From the cell containing the given text, extract its center point as [X, Y] coordinate. 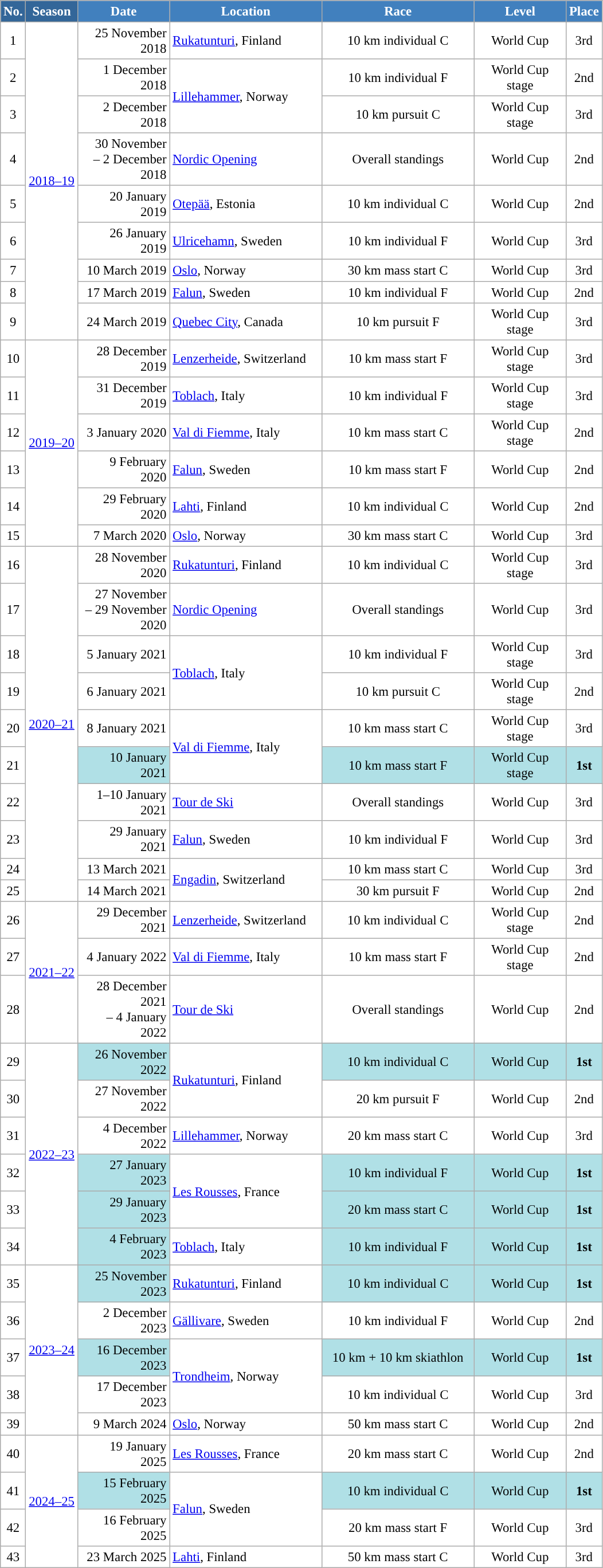
16 [13, 565]
7 March 2020 [124, 536]
17 March 2019 [124, 292]
Quebec City, Canada [246, 321]
5 January 2021 [124, 654]
Date [124, 11]
28 November 2020 [124, 565]
4 [13, 159]
27 November 2022 [124, 1099]
No. [13, 11]
19 [13, 691]
30 [13, 1099]
29 February 2020 [124, 507]
17 [13, 610]
25 November 2018 [124, 41]
4 December 2022 [124, 1136]
23 March 2025 [124, 1557]
17 December 2023 [124, 1395]
23 [13, 840]
4 February 2023 [124, 1247]
24 March 2019 [124, 321]
20 km pursuit F [398, 1099]
4 January 2022 [124, 957]
30 November – 2 December 2018 [124, 159]
5 [13, 204]
2024–25 [52, 1502]
Season [52, 11]
Otepää, Estonia [246, 204]
Level [520, 11]
39 [13, 1424]
37 [13, 1358]
2 December 2023 [124, 1320]
36 [13, 1320]
29 [13, 1061]
10 km pursuit F [398, 321]
10 [13, 359]
16 February 2025 [124, 1528]
3 January 2020 [124, 432]
13 [13, 470]
1–10 January 2021 [124, 802]
22 [13, 802]
Trondheim, Norway [246, 1377]
8 January 2021 [124, 729]
27 November – 29 November 2020 [124, 610]
14 March 2021 [124, 891]
Location [246, 11]
2023–24 [52, 1350]
2019–20 [52, 444]
26 [13, 919]
16 December 2023 [124, 1358]
10 March 2019 [124, 271]
15 February 2025 [124, 1490]
Race [398, 11]
19 January 2025 [124, 1453]
31 [13, 1136]
20 km mass start F [398, 1528]
28 December 2021– 4 January 2022 [124, 1010]
29 January 2021 [124, 840]
42 [13, 1528]
26 January 2019 [124, 241]
Engadin, Switzerland [246, 879]
10 January 2021 [124, 766]
9 [13, 321]
31 December 2019 [124, 395]
6 January 2021 [124, 691]
2021–22 [52, 972]
27 [13, 957]
Ulricehamn, Sweden [246, 241]
30 km pursuit F [398, 891]
6 [13, 241]
41 [13, 1490]
9 February 2020 [124, 470]
1 [13, 41]
14 [13, 507]
2 [13, 78]
25 [13, 891]
15 [13, 536]
3 [13, 115]
2018–19 [52, 181]
35 [13, 1284]
8 [13, 292]
Gällivare, Sweden [246, 1320]
43 [13, 1557]
18 [13, 654]
2022–23 [52, 1154]
7 [13, 271]
9 March 2024 [124, 1424]
29 January 2023 [124, 1210]
20 [13, 729]
32 [13, 1173]
26 November 2022 [124, 1061]
11 [13, 395]
29 December 2021 [124, 919]
Place [584, 11]
2 December 2018 [124, 115]
33 [13, 1210]
28 December 2019 [124, 359]
1 December 2018 [124, 78]
20 January 2019 [124, 204]
38 [13, 1395]
25 November 2023 [124, 1284]
2020–21 [52, 723]
24 [13, 869]
12 [13, 432]
34 [13, 1247]
13 March 2021 [124, 869]
27 January 2023 [124, 1173]
10 km + 10 km skiathlon [398, 1358]
21 [13, 766]
28 [13, 1010]
40 [13, 1453]
